Locate the cell with the specified text and output its (x, y) center coordinate. 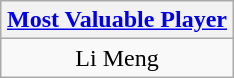
Most Valuable Player (116, 20)
Li Meng (116, 58)
